Extract the (x, y) coordinate from the center of the cell holding the provided text.  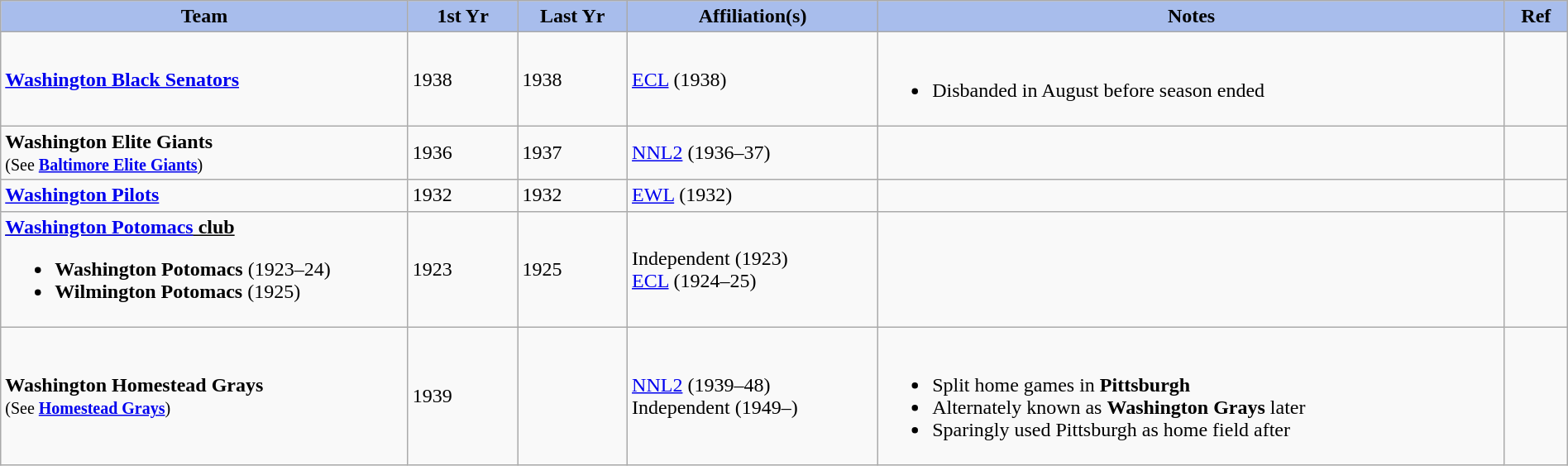
Washington Homestead Grays(See Homestead Grays) (205, 396)
1925 (572, 269)
Washington Elite Giants(See Baltimore Elite Giants) (205, 152)
Affiliation(s) (753, 17)
1937 (572, 152)
Notes (1192, 17)
Last Yr (572, 17)
1st Yr (463, 17)
Ref (1536, 17)
1923 (463, 269)
EWL (1932) (753, 195)
Washington Black Senators (205, 79)
NNL2 (1936–37) (753, 152)
Split home games in PittsburghAlternately known as Washington Grays laterSparingly used Pittsburgh as home field after (1192, 396)
NNL2 (1939–48)Independent (1949–) (753, 396)
ECL (1938) (753, 79)
Independent (1923)ECL (1924–25) (753, 269)
Team (205, 17)
1936 (463, 152)
1939 (463, 396)
Washington Pilots (205, 195)
Disbanded in August before season ended (1192, 79)
Washington Potomacs clubWashington Potomacs (1923–24)Wilmington Potomacs (1925) (205, 269)
